Output the [X, Y] coordinate of the center of the cell containing the given text.  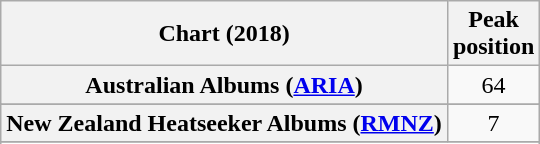
Chart (2018) [224, 34]
Australian Albums (ARIA) [224, 85]
7 [493, 123]
Peak position [493, 34]
New Zealand Heatseeker Albums (RMNZ) [224, 123]
64 [493, 85]
